Determine the (X, Y) coordinate at the center of the cell enclosing the given text.  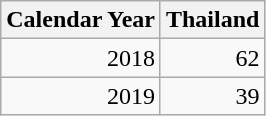
2018 (81, 58)
Thailand (212, 20)
39 (212, 96)
2019 (81, 96)
62 (212, 58)
Calendar Year (81, 20)
